Determine the [X, Y] coordinate at the center of the cell enclosing the given text.  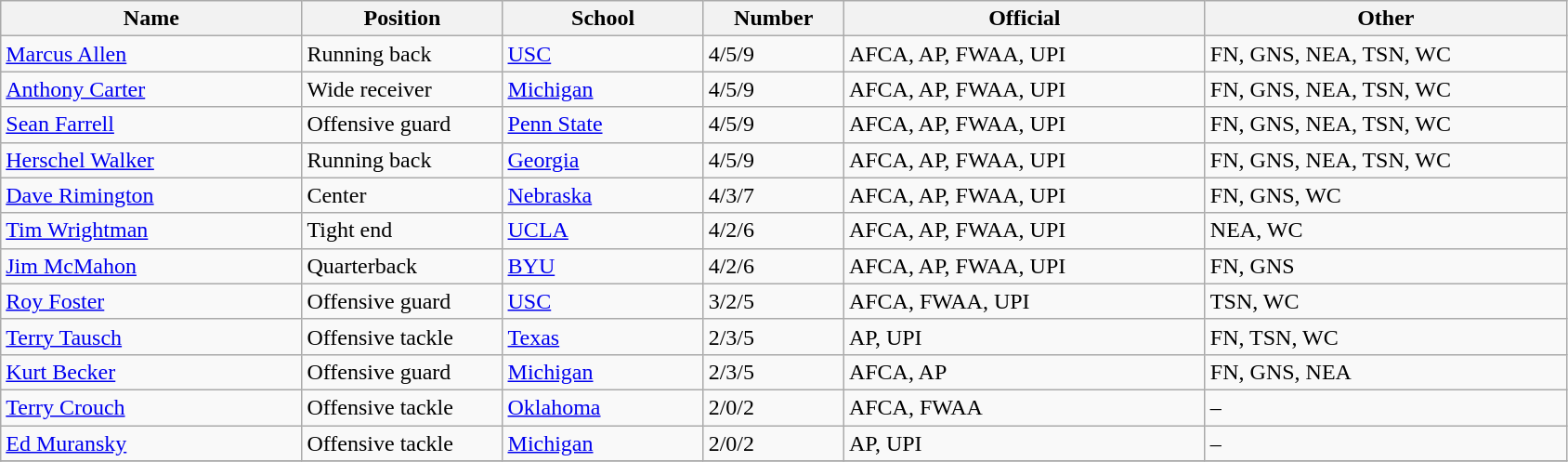
4/3/7 [773, 195]
Penn State [603, 125]
AFCA, AP [1024, 372]
Oklahoma [603, 407]
BYU [603, 266]
3/2/5 [773, 301]
AFCA, FWAA, UPI [1024, 301]
Position [402, 19]
FN, GNS [1386, 266]
Anthony Carter [151, 89]
FN, GNS, WC [1386, 195]
UCLA [603, 231]
Tim Wrightman [151, 231]
Sean Farrell [151, 125]
Nebraska [603, 195]
Jim McMahon [151, 266]
Texas [603, 337]
Ed Muransky [151, 443]
Tight end [402, 231]
Other [1386, 19]
Official [1024, 19]
Roy Foster [151, 301]
Dave Rimington [151, 195]
Georgia [603, 160]
Wide receiver [402, 89]
Quarterback [402, 266]
Name [151, 19]
School [603, 19]
FN, GNS, NEA [1386, 372]
AFCA, FWAA [1024, 407]
Herschel Walker [151, 160]
FN, TSN, WC [1386, 337]
Terry Crouch [151, 407]
Kurt Becker [151, 372]
Center [402, 195]
TSN, WC [1386, 301]
Marcus Allen [151, 54]
Terry Tausch [151, 337]
NEA, WC [1386, 231]
Number [773, 19]
